Scan for the cell matching the given text and deliver its [x, y] coordinate at center. 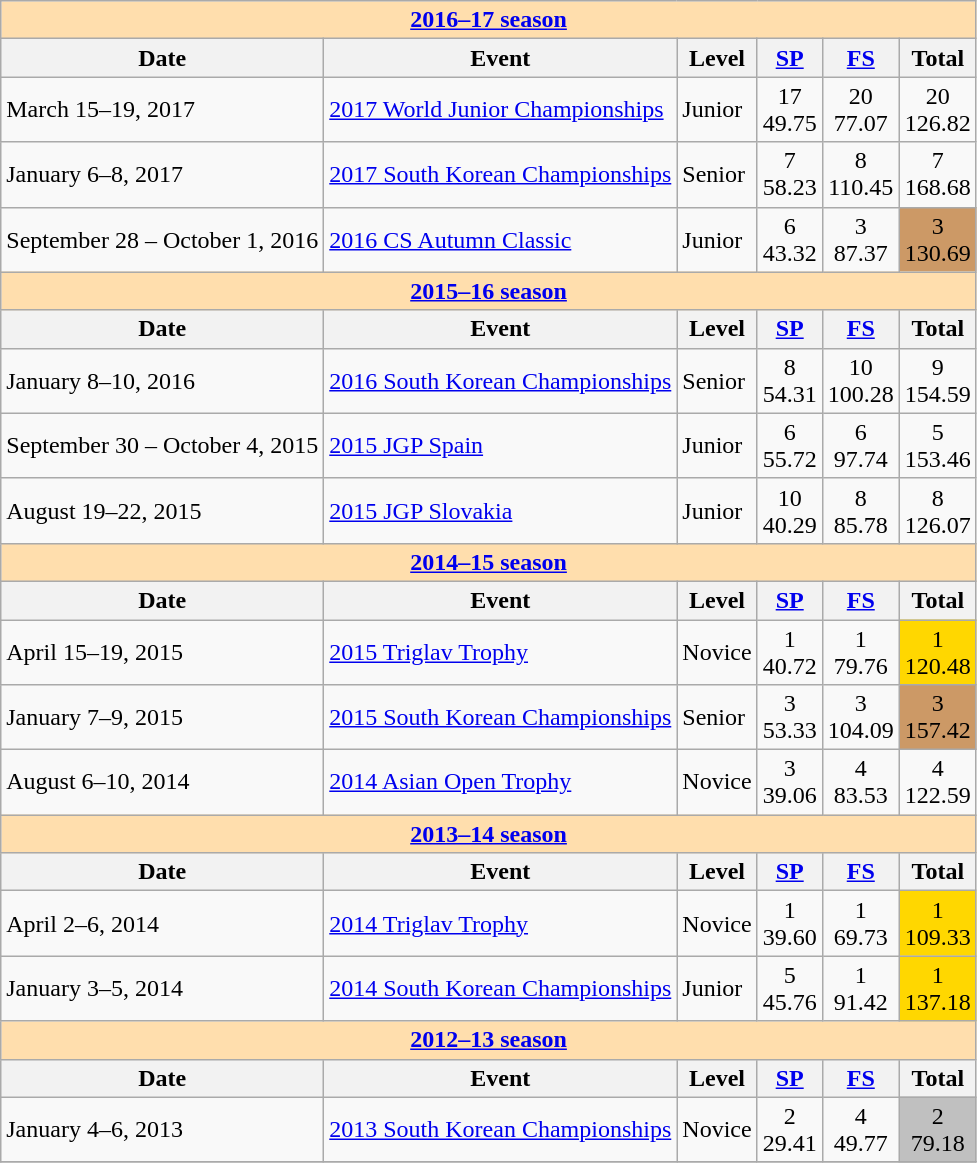
6 97.74 [860, 446]
3 130.69 [938, 240]
August 6–10, 2014 [162, 782]
10 100.28 [860, 380]
January 4–6, 2013 [162, 1130]
3 157.42 [938, 718]
2015 JGP Spain [500, 446]
8 54.31 [790, 380]
September 28 – October 1, 2016 [162, 240]
6 43.32 [790, 240]
2016–17 season [489, 20]
September 30 – October 4, 2015 [162, 446]
January 6–8, 2017 [162, 174]
1 69.73 [860, 924]
2015 JGP Slovakia [500, 510]
2012–13 season [489, 1040]
3 39.06 [790, 782]
2013 South Korean Championships [500, 1130]
1 79.76 [860, 652]
April 2–6, 2014 [162, 924]
5 45.76 [790, 988]
2 29.41 [790, 1130]
3 53.33 [790, 718]
2016 South Korean Championships [500, 380]
January 8–10, 2016 [162, 380]
4 83.53 [860, 782]
17 49.75 [790, 110]
2014 Asian Open Trophy [500, 782]
3 87.37 [860, 240]
8 126.07 [938, 510]
6 55.72 [790, 446]
8 110.45 [860, 174]
2015 Triglav Trophy [500, 652]
March 15–19, 2017 [162, 110]
1 137.18 [938, 988]
20 126.82 [938, 110]
April 15–19, 2015 [162, 652]
5 153.46 [938, 446]
2013–14 season [489, 834]
7 168.68 [938, 174]
2015 South Korean Championships [500, 718]
August 19–22, 2015 [162, 510]
1 39.60 [790, 924]
January 3–5, 2014 [162, 988]
2017 World Junior Championships [500, 110]
2017 South Korean Championships [500, 174]
4 122.59 [938, 782]
10 40.29 [790, 510]
2014–15 season [489, 562]
1 109.33 [938, 924]
2015–16 season [489, 291]
1 91.42 [860, 988]
2014 Triglav Trophy [500, 924]
2014 South Korean Championships [500, 988]
4 49.77 [860, 1130]
2016 CS Autumn Classic [500, 240]
2 79.18 [938, 1130]
1 120.48 [938, 652]
1 40.72 [790, 652]
20 77.07 [860, 110]
9 154.59 [938, 380]
7 58.23 [790, 174]
8 85.78 [860, 510]
3 104.09 [860, 718]
January 7–9, 2015 [162, 718]
